Determine the [X, Y] coordinate at the center of the cell enclosing the given text.  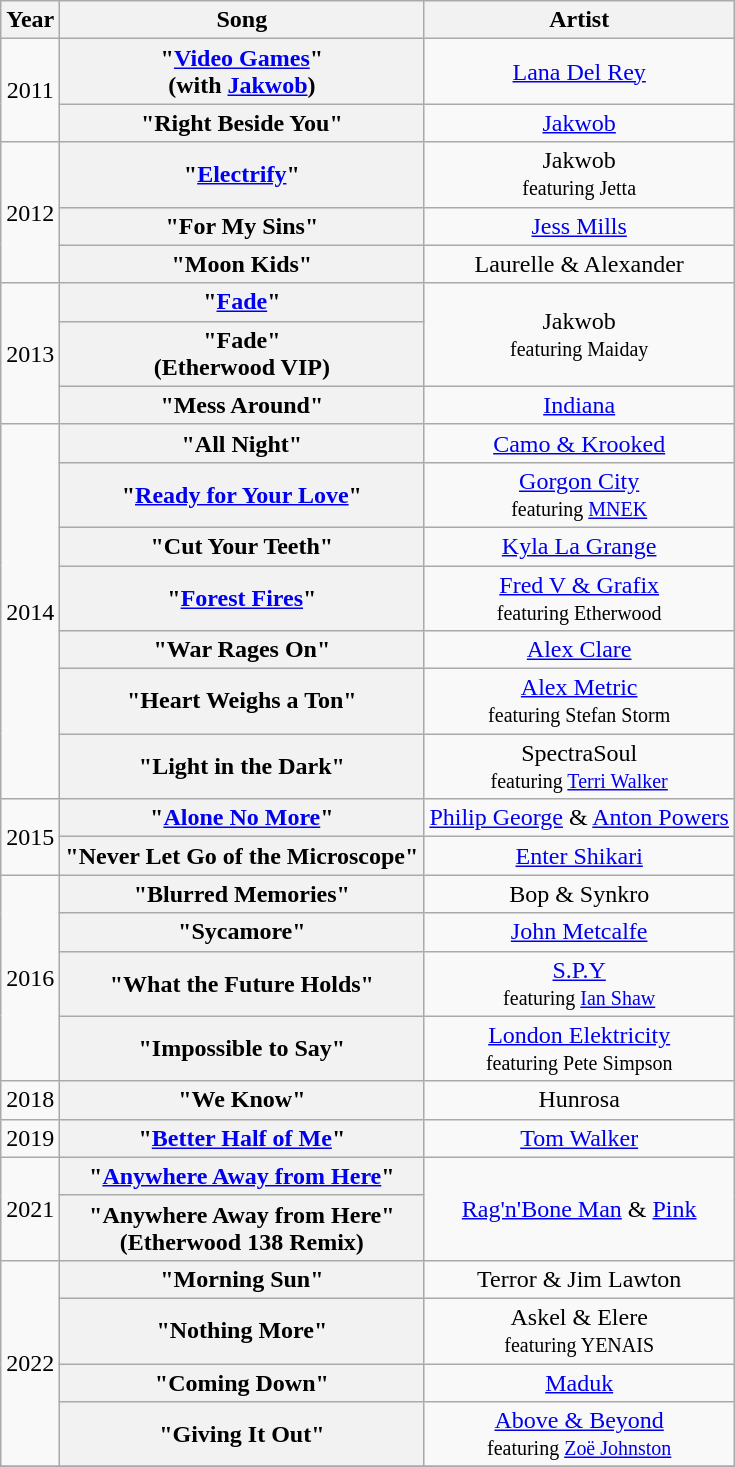
2013 [30, 354]
2021 [30, 1208]
2022 [30, 1363]
"War Rages On" [242, 650]
Artist [580, 20]
Jess Mills [580, 226]
S.P.Yfeaturing Ian Shaw [580, 984]
"Alone No More" [242, 818]
"What the Future Holds" [242, 984]
"For My Sins" [242, 226]
"Ready for Your Love" [242, 494]
"Cut Your Teeth" [242, 546]
"We Know" [242, 1100]
Above & Beyondfeaturing Zoë Johnston [580, 1434]
Fred V & Grafixfeaturing Etherwood [580, 598]
2011 [30, 90]
"Fade" [242, 302]
London Elektricityfeaturing Pete Simpson [580, 1048]
"Anywhere Away from Here"(Etherwood 138 Remix) [242, 1228]
2014 [30, 611]
Alex Clare [580, 650]
Laurelle & Alexander [580, 264]
Lana Del Rey [580, 72]
Maduk [580, 1383]
Indiana [580, 405]
"Morning Sun" [242, 1279]
Jakwobfeaturing Jetta [580, 174]
Hunrosa [580, 1100]
"Blurred Memories" [242, 894]
"Better Half of Me" [242, 1138]
Year [30, 20]
"Electrify" [242, 174]
Bop & Synkro [580, 894]
Philip George & Anton Powers [580, 818]
"Coming Down" [242, 1383]
Alex Metricfeaturing Stefan Storm [580, 702]
"Heart Weighs a Ton" [242, 702]
"Video Games"(with Jakwob) [242, 72]
"Anywhere Away from Here" [242, 1176]
2016 [30, 978]
Rag'n'Bone Man & Pink [580, 1208]
Terror & Jim Lawton [580, 1279]
Song [242, 20]
"Never Let Go of the Microscope" [242, 856]
"Forest Fires" [242, 598]
2015 [30, 837]
"Light in the Dark" [242, 766]
"Impossible to Say" [242, 1048]
Jakwobfeaturing Maiday [580, 334]
"Right Beside You" [242, 123]
"Giving It Out" [242, 1434]
"Mess Around" [242, 405]
"Sycamore" [242, 932]
SpectraSoulfeaturing Terri Walker [580, 766]
2019 [30, 1138]
"Nothing More" [242, 1330]
"All Night" [242, 443]
"Fade"(Etherwood VIP) [242, 354]
2018 [30, 1100]
Camo & Krooked [580, 443]
Enter Shikari [580, 856]
John Metcalfe [580, 932]
"Moon Kids" [242, 264]
Kyla La Grange [580, 546]
Tom Walker [580, 1138]
Jakwob [580, 123]
Gorgon Cityfeaturing MNEK [580, 494]
2012 [30, 212]
Askel & Elerefeaturing YENAIS [580, 1330]
